Identify which cell holds the provided text, then report its (X, Y) central coordinate. 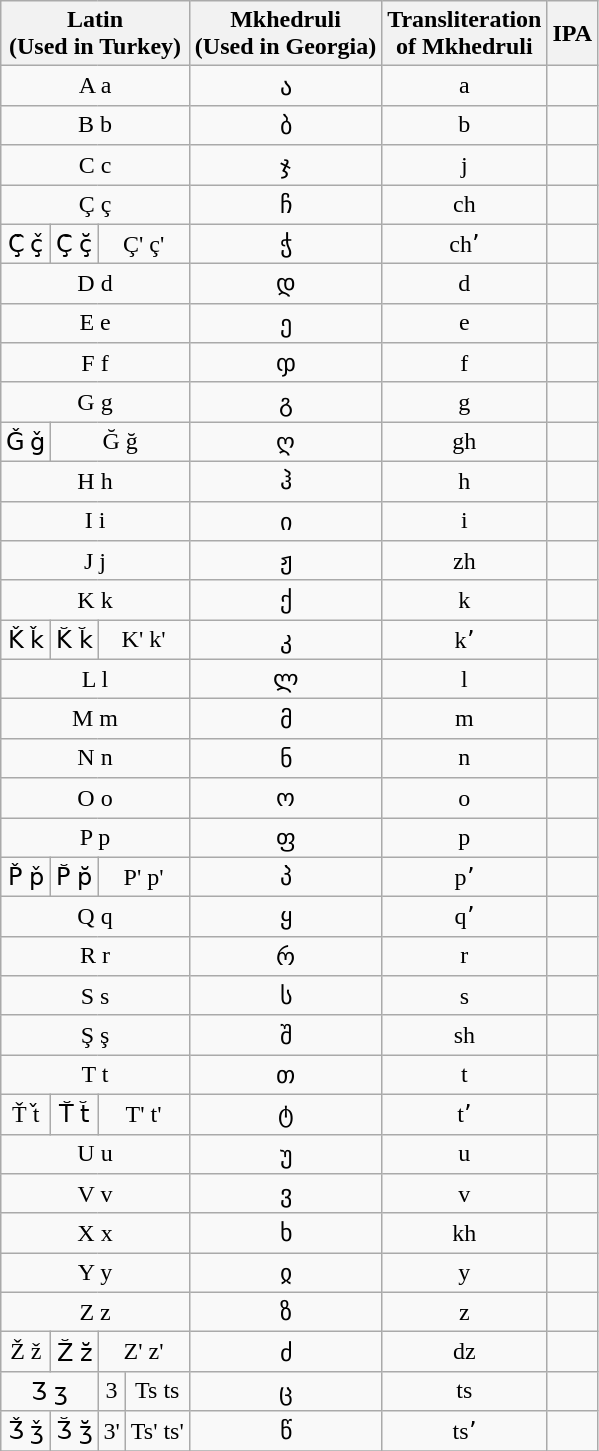
T t (96, 1075)
Mkhedruli(Used in Georgia) (285, 34)
E e (96, 323)
ი (285, 521)
R r (96, 956)
gh (464, 442)
Ǩ ǩ (26, 640)
ღ (285, 442)
i (464, 521)
G g (96, 402)
Y y (96, 1273)
Transliterationof Mkhedruli (464, 34)
O o (96, 798)
z (464, 1312)
chʼ (464, 244)
Z̆ z̆ (74, 1352)
C c (96, 165)
Z' z' (144, 1352)
ო (285, 798)
თ (285, 1075)
M m (96, 719)
ჯ (285, 165)
ჩ (285, 204)
I i (96, 521)
ფ (285, 838)
კ (285, 640)
შ (285, 1035)
IPA (572, 34)
T' t' (144, 1114)
ხ (285, 1233)
ბ (285, 125)
N n (96, 758)
tʼ (464, 1114)
e (464, 323)
Ç̆ ç̆ (74, 244)
zh (464, 561)
kh (464, 1233)
ზ (285, 1312)
h (464, 481)
K̆ k̆ (74, 640)
ა (285, 86)
r (464, 956)
d (464, 284)
m (464, 719)
Ž ž (26, 1352)
K' k' (144, 640)
U u (96, 1154)
ვ (285, 1194)
Ʒ̆ ʒ̆ (74, 1431)
sh (464, 1035)
Ç' ç' (144, 244)
Ʒ ʒ (50, 1391)
P̌ p̌ (26, 877)
Ş ş (96, 1035)
ჶ (285, 363)
T̆ t̆ (74, 1114)
მ (285, 719)
ch (464, 204)
Ť t‌̌ (26, 1114)
ჟ (285, 561)
u (464, 1154)
v (464, 1194)
ჰ (285, 481)
Ç ç (96, 204)
f (464, 363)
გ (285, 402)
a (464, 86)
L l (96, 679)
t (464, 1075)
ts (464, 1391)
V v (96, 1194)
s (464, 996)
tsʼ (464, 1431)
Ǧ ǧ (26, 442)
P' p' (144, 877)
დ (285, 284)
Ç̌ ç̌ (26, 244)
k (464, 600)
qʼ (464, 917)
j (464, 165)
3 (112, 1391)
p (464, 838)
Ts ts (157, 1391)
ძ (285, 1352)
n (464, 758)
P̆ p̆ (74, 877)
Ğ ğ (120, 442)
უ (285, 1154)
Latin(Used in Turkey) (96, 34)
ს (285, 996)
ნ (285, 758)
ტ (285, 1114)
P p (96, 838)
B b (96, 125)
რ (285, 956)
A a (96, 86)
K k (96, 600)
X x (96, 1233)
dz (464, 1352)
ჲ (285, 1273)
ლ (285, 679)
Q q (96, 917)
ყ (285, 917)
Ts' ts' (157, 1431)
3' (112, 1431)
J j (96, 561)
H h (96, 481)
წ (285, 1431)
ქ (285, 600)
b (464, 125)
l (464, 679)
D d (96, 284)
პ (285, 877)
F f (96, 363)
Ǯ ǯ (26, 1431)
o (464, 798)
ც (285, 1391)
ე (285, 323)
kʼ (464, 640)
y (464, 1273)
ჭ (285, 244)
Z z (96, 1312)
S s (96, 996)
pʼ (464, 877)
g (464, 402)
